Pinpoint the cell where the given text exists, returning its [X, Y] midpoint coordinate. 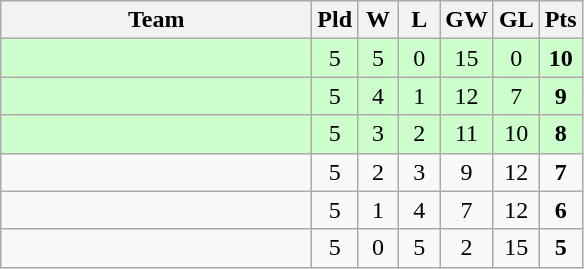
11 [467, 134]
L [420, 20]
GL [516, 20]
8 [560, 134]
Pld [335, 20]
W [378, 20]
Pts [560, 20]
Team [156, 20]
GW [467, 20]
6 [560, 210]
